Determine the (x, y) coordinate at the center of the cell enclosing the given text.  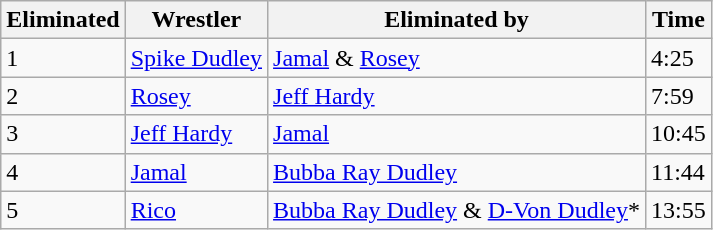
3 (63, 134)
1 (63, 58)
Eliminated by (457, 20)
11:44 (678, 172)
4 (63, 172)
Rico (196, 210)
Jamal & Rosey (457, 58)
13:55 (678, 210)
Bubba Ray Dudley & D-Von Dudley* (457, 210)
Bubba Ray Dudley (457, 172)
Time (678, 20)
Rosey (196, 96)
Wrestler (196, 20)
5 (63, 210)
10:45 (678, 134)
2 (63, 96)
4:25 (678, 58)
Eliminated (63, 20)
7:59 (678, 96)
Spike Dudley (196, 58)
